Pinpoint the cell where the given text exists, returning its (X, Y) midpoint coordinate. 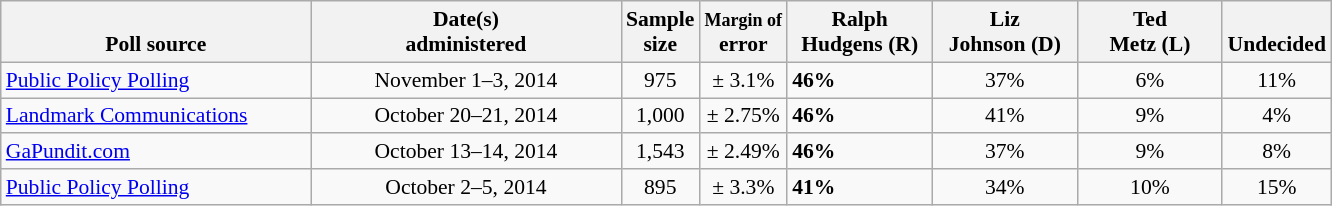
Margin oferror (743, 32)
October 13–14, 2014 (466, 152)
4% (1276, 116)
± 3.3% (743, 187)
LizJohnson (D) (1004, 32)
1,543 (660, 152)
TedMetz (L) (1150, 32)
1,000 (660, 116)
34% (1004, 187)
RalphHudgens (R) (860, 32)
975 (660, 80)
Date(s)administered (466, 32)
± 2.75% (743, 116)
Samplesize (660, 32)
October 20–21, 2014 (466, 116)
October 2–5, 2014 (466, 187)
November 1–3, 2014 (466, 80)
15% (1276, 187)
6% (1150, 80)
± 2.49% (743, 152)
10% (1150, 187)
GaPundit.com (156, 152)
± 3.1% (743, 80)
Undecided (1276, 32)
895 (660, 187)
11% (1276, 80)
Landmark Communications (156, 116)
8% (1276, 152)
Poll source (156, 32)
